Find where the given text appears and provide that cell's center as (x, y) coordinate. 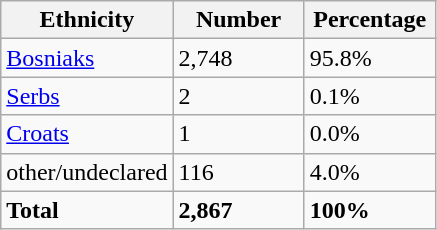
Serbs (87, 96)
Number (238, 20)
0.0% (370, 134)
Bosniaks (87, 58)
Percentage (370, 20)
2,867 (238, 210)
100% (370, 210)
1 (238, 134)
0.1% (370, 96)
Ethnicity (87, 20)
Total (87, 210)
2,748 (238, 58)
95.8% (370, 58)
Croats (87, 134)
4.0% (370, 172)
other/undeclared (87, 172)
2 (238, 96)
116 (238, 172)
